Capture the cell that displays the provided text and extract its (x, y) central coordinate. 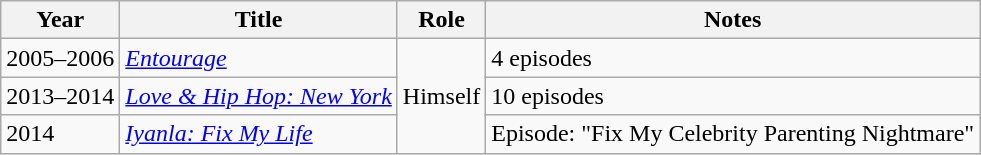
Notes (733, 20)
Iyanla: Fix My Life (259, 134)
2005–2006 (60, 58)
Himself (441, 96)
2014 (60, 134)
Year (60, 20)
Love & Hip Hop: New York (259, 96)
2013–2014 (60, 96)
Title (259, 20)
Role (441, 20)
4 episodes (733, 58)
10 episodes (733, 96)
Episode: "Fix My Celebrity Parenting Nightmare" (733, 134)
Entourage (259, 58)
